Identify which cell holds the provided text, then report its (X, Y) central coordinate. 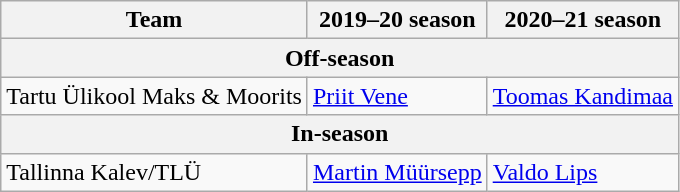
Valdo Lips (582, 172)
2019–20 season (397, 20)
Tallinna Kalev/TLÜ (154, 172)
2020–21 season (582, 20)
Tartu Ülikool Maks & Moorits (154, 96)
In-season (340, 134)
Martin Müürsepp (397, 172)
Toomas Kandimaa (582, 96)
Team (154, 20)
Off-season (340, 58)
Priit Vene (397, 96)
